Output the (X, Y) coordinate of the center of the cell containing the given text.  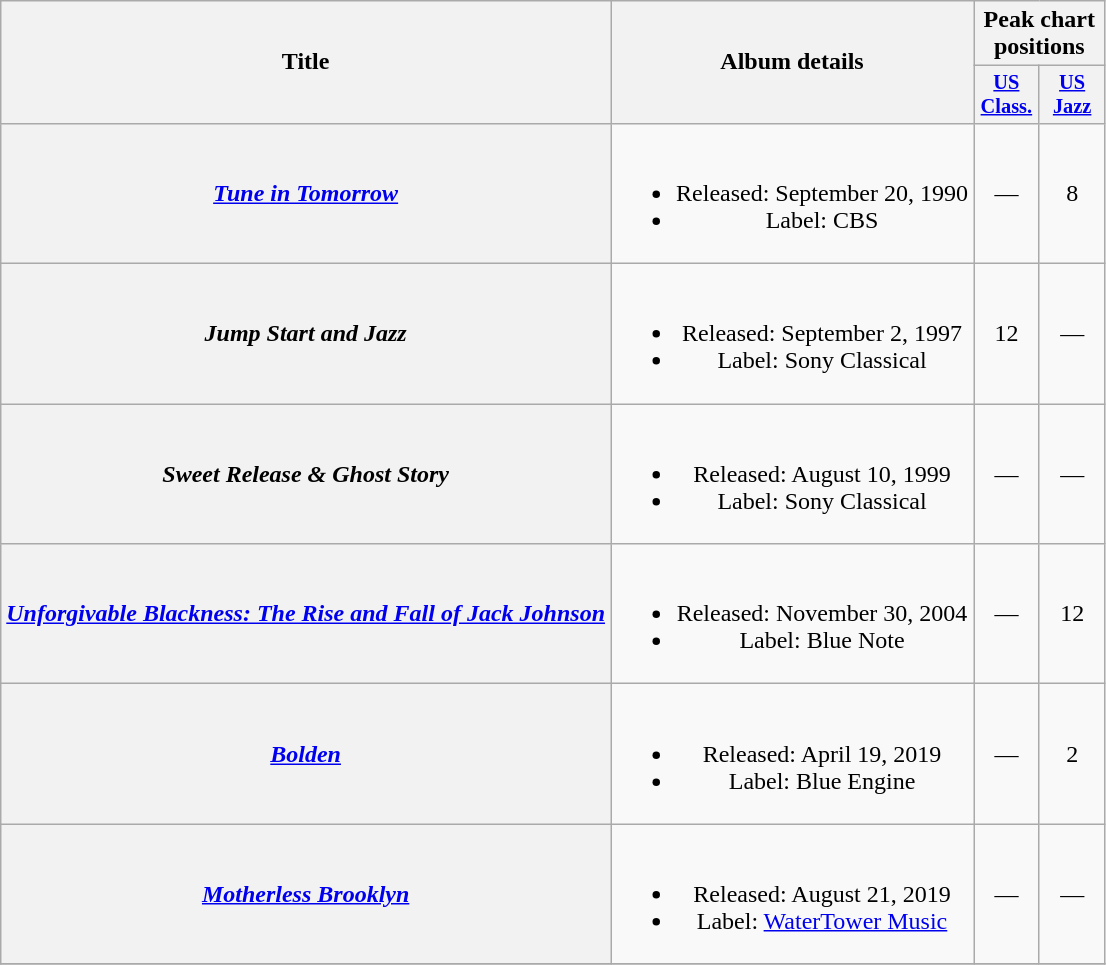
Released: September 2, 1997Label: Sony Classical (792, 334)
2 (1072, 754)
Bolden (306, 754)
Released: September 20, 1990Label: CBS (792, 193)
Motherless Brooklyn (306, 894)
Title (306, 62)
Peak chart positions (1040, 34)
Tune in Tomorrow (306, 193)
8 (1072, 193)
Album details (792, 62)
Released: August 21, 2019Label: WaterTower Music (792, 894)
Jump Start and Jazz (306, 334)
Released: August 10, 1999Label: Sony Classical (792, 474)
Released: April 19, 2019Label: Blue Engine (792, 754)
Sweet Release & Ghost Story (306, 474)
Unforgivable Blackness: The Rise and Fall of Jack Johnson (306, 614)
Released: November 30, 2004Label: Blue Note (792, 614)
USJazz (1072, 95)
USClass. (1007, 95)
